Return [x, y] of the center of cell containing provided text 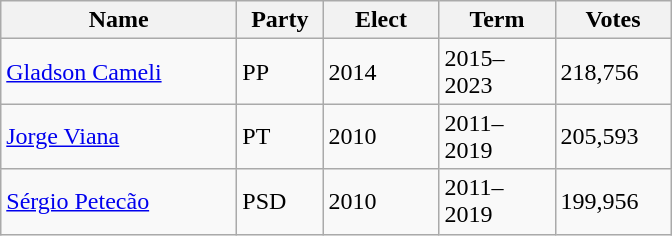
PT [280, 136]
PSD [280, 202]
218,756 [613, 72]
Term [497, 20]
Gladson Cameli [119, 72]
PP [280, 72]
Sérgio Petecão [119, 202]
Jorge Viana [119, 136]
2015–2023 [497, 72]
Elect [381, 20]
205,593 [613, 136]
2014 [381, 72]
Name [119, 20]
Votes [613, 20]
199,956 [613, 202]
Party [280, 20]
